Identify which cell holds the provided text, then report its (X, Y) central coordinate. 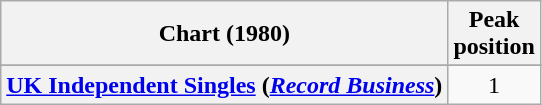
Chart (1980) (224, 34)
UK Independent Singles (Record Business) (224, 85)
1 (494, 85)
Peakposition (494, 34)
